For the text-containing cell, return its midpoint in (X, Y) coordinate format. 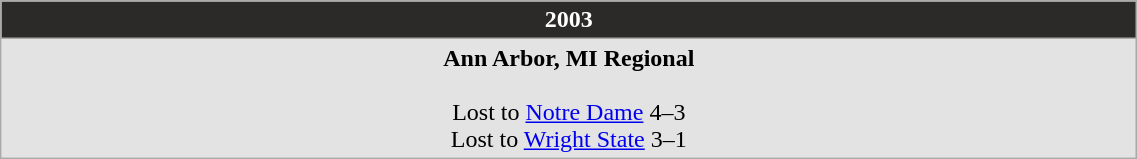
2003 (569, 20)
Ann Arbor, MI RegionalLost to Notre Dame 4–3 Lost to Wright State 3–1 (569, 98)
